Scan for the cell matching the given text and deliver its [x, y] coordinate at center. 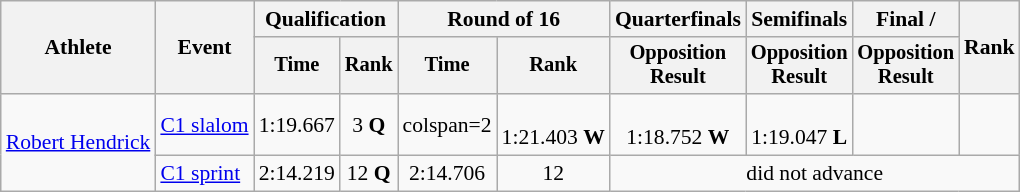
2:14.706 [448, 174]
Athlete [78, 48]
Event [204, 48]
Robert Hendrick [78, 142]
colspan=2 [448, 124]
1:21.403 W [554, 124]
12 [554, 174]
Quarterfinals [678, 19]
Final / [906, 19]
1:19.667 [297, 124]
12 Q [369, 174]
Round of 16 [504, 19]
C1 sprint [204, 174]
Qualification [326, 19]
3 Q [369, 124]
2:14.219 [297, 174]
C1 slalom [204, 124]
1:18.752 W [678, 124]
1:19.047 L [800, 124]
did not advance [815, 174]
Semifinals [800, 19]
